For the text-containing cell, return its midpoint in [X, Y] coordinate format. 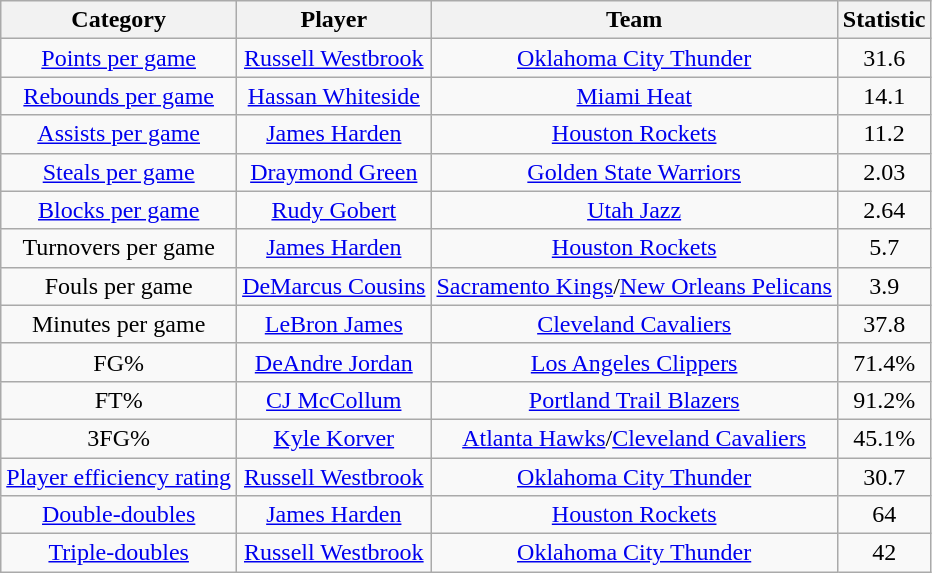
DeAndre Jordan [334, 362]
2.64 [884, 210]
Points per game [119, 58]
30.7 [884, 477]
Draymond Green [334, 172]
3.9 [884, 286]
Player [334, 20]
3FG% [119, 438]
Portland Trail Blazers [634, 400]
CJ McCollum [334, 400]
Category [119, 20]
Team [634, 20]
Golden State Warriors [634, 172]
Los Angeles Clippers [634, 362]
Fouls per game [119, 286]
Statistic [884, 20]
31.6 [884, 58]
Miami Heat [634, 96]
LeBron James [334, 324]
64 [884, 515]
Turnovers per game [119, 248]
Minutes per game [119, 324]
Player efficiency rating [119, 477]
Atlanta Hawks/Cleveland Cavaliers [634, 438]
Triple-doubles [119, 553]
Rudy Gobert [334, 210]
45.1% [884, 438]
FT% [119, 400]
Assists per game [119, 134]
Utah Jazz [634, 210]
DeMarcus Cousins [334, 286]
5.7 [884, 248]
2.03 [884, 172]
Kyle Korver [334, 438]
14.1 [884, 96]
FG% [119, 362]
71.4% [884, 362]
Double-doubles [119, 515]
Steals per game [119, 172]
91.2% [884, 400]
Rebounds per game [119, 96]
11.2 [884, 134]
Hassan Whiteside [334, 96]
37.8 [884, 324]
Blocks per game [119, 210]
Cleveland Cavaliers [634, 324]
42 [884, 553]
Sacramento Kings/New Orleans Pelicans [634, 286]
